Extract the (x, y) coordinate from the center of the cell holding the provided text.  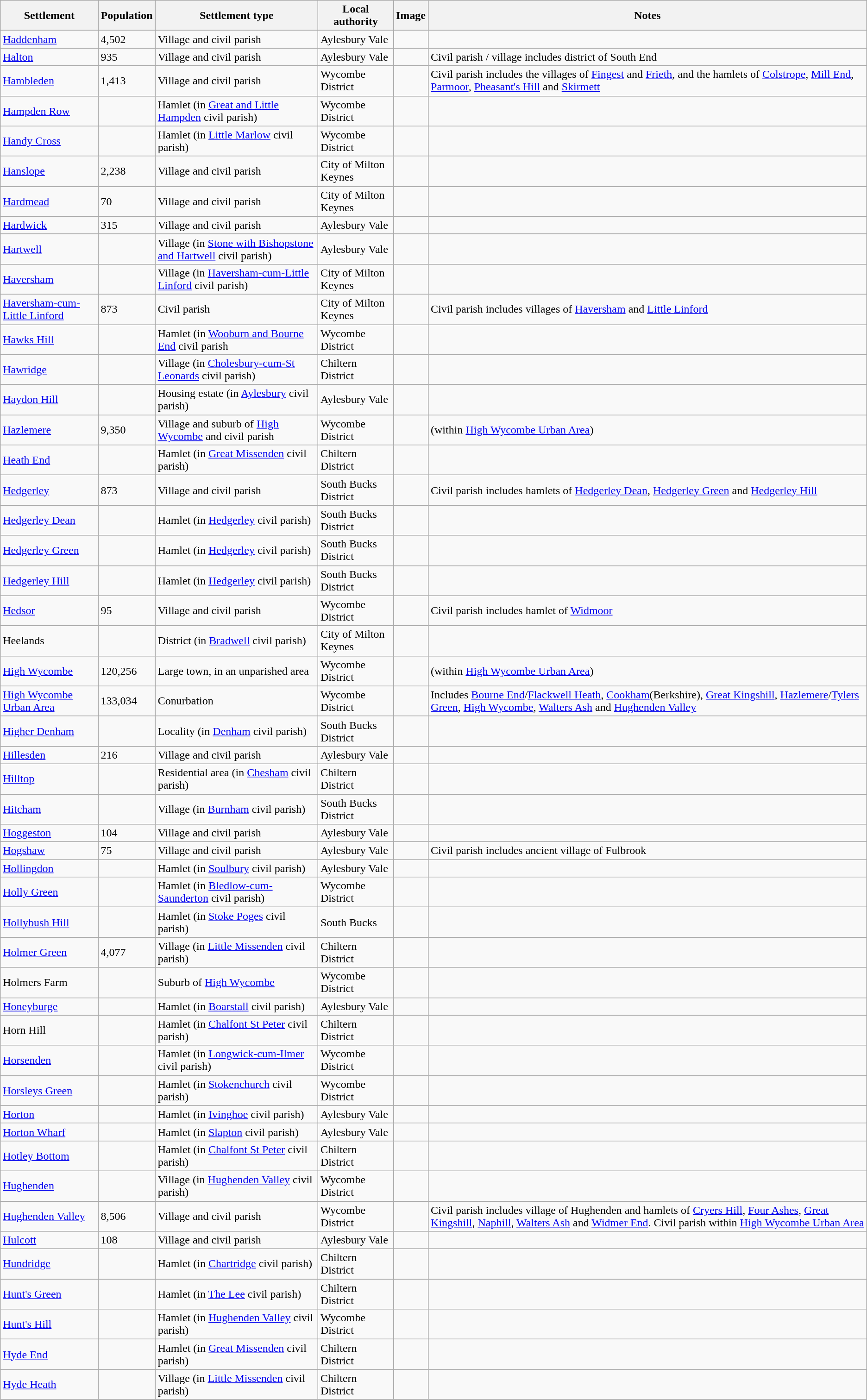
Hyde End (49, 1354)
Horsleys Green (49, 1090)
South Bucks (356, 923)
Hamlet (in The Lee civil parish) (236, 1294)
High Wycombe (49, 671)
Village (in Burnham civil parish) (236, 809)
Hamlet (in Little Marlow civil parish) (236, 141)
Civil parish (236, 309)
Heath End (49, 460)
Hamlet (in Great and Little Hampden civil parish) (236, 111)
District (in Bradwell civil parish) (236, 641)
Higher Denham (49, 731)
Village (in Stone with Bishopstone and Hartwell civil parish) (236, 249)
Hampden Row (49, 111)
Holmers Farm (49, 983)
Hillesden (49, 755)
High Wycombe Urban Area (49, 701)
Hamlet (in Stokenchurch civil parish) (236, 1090)
Includes Bourne End/Flackwell Heath, Cookham(Berkshire), Great Kingshill, Hazlemere/Tylers Green, High Wycombe, Walters Ash and Hughenden Valley (647, 701)
Haddenham (49, 39)
108 (127, 1240)
Notes (647, 16)
Local authority (356, 16)
Civil parish includes hamlet of Widmoor (647, 610)
Hedgerley Dean (49, 521)
Image (410, 16)
Hamlet (in Stoke Poges civil parish) (236, 923)
Haydon Hill (49, 400)
Hamlet (in Slapton civil parish) (236, 1132)
75 (127, 851)
Village (in Haversham-cum-Little Linford civil parish) (236, 279)
133,034 (127, 701)
Hughenden Valley (49, 1216)
Horton (49, 1114)
Hollybush Hill (49, 923)
Civil parish includes hamlets of Hedgerley Dean, Hedgerley Green and Hedgerley Hill (647, 490)
Residential area (in Chesham civil parish) (236, 779)
Hazlemere (49, 430)
Hollingdon (49, 868)
Hawks Hill (49, 339)
9,350 (127, 430)
Holmer Green (49, 952)
Hamlet (in Boarstall civil parish) (236, 1006)
4,502 (127, 39)
Handy Cross (49, 141)
Hotley Bottom (49, 1156)
Hunt's Hill (49, 1325)
Hartwell (49, 249)
Halton (49, 57)
Hilltop (49, 779)
Village (in Hughenden Valley civil parish) (236, 1186)
Hanslope (49, 171)
Village and suburb of High Wycombe and civil parish (236, 430)
Hamlet (in Longwick-cum-Ilmer civil parish) (236, 1061)
Hamlet (in Bledlow-cum-Saunderton civil parish) (236, 892)
2,238 (127, 171)
Hardmead (49, 201)
Housing estate (in Aylesbury civil parish) (236, 400)
Hyde Heath (49, 1385)
Hardwick (49, 225)
Horton Wharf (49, 1132)
Civil parish includes the villages of Fingest and Frieth, and the hamlets of Colstrope, Mill End, Parmoor, Pheasant's Hill and Skirmett (647, 81)
Civil parish includes ancient village of Fulbrook (647, 851)
Suburb of High Wycombe (236, 983)
Horsenden (49, 1061)
Holly Green (49, 892)
Hamlet (in Wooburn and Bourne End civil parish (236, 339)
Hoggeston (49, 833)
Population (127, 16)
Hogshaw (49, 851)
Large town, in an unparished area (236, 671)
Heelands (49, 641)
Conurbation (236, 701)
Village (in Cholesbury-cum-St Leonards civil parish) (236, 370)
Hedsor (49, 610)
70 (127, 201)
315 (127, 225)
Hedgerley Green (49, 550)
Hitcham (49, 809)
Hughenden (49, 1186)
935 (127, 57)
120,256 (127, 671)
Hunt's Green (49, 1294)
Settlement type (236, 16)
Civil parish includes villages of Haversham and Little Linford (647, 309)
Haversham (49, 279)
Haversham-cum-Little Linford (49, 309)
Locality (in Denham civil parish) (236, 731)
Hamlet (in Ivinghoe civil parish) (236, 1114)
Civil parish / village includes district of South End (647, 57)
Honeyburge (49, 1006)
8,506 (127, 1216)
Hedgerley Hill (49, 581)
Hawridge (49, 370)
Settlement (49, 16)
Hundridge (49, 1264)
104 (127, 833)
Hambleden (49, 81)
216 (127, 755)
Hamlet (in Soulbury civil parish) (236, 868)
Horn Hill (49, 1030)
4,077 (127, 952)
Hulcott (49, 1240)
Hamlet (in Chartridge civil parish) (236, 1264)
95 (127, 610)
Hedgerley (49, 490)
Hamlet (in Hughenden Valley civil parish) (236, 1325)
1,413 (127, 81)
